Detect which cell encompasses the target text, then output its [x, y] center coordinate. 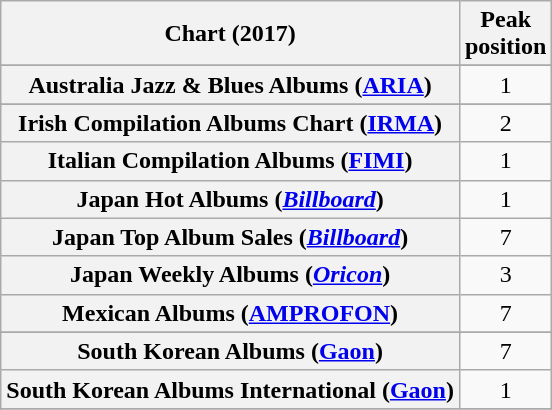
Peakposition [505, 34]
2 [505, 123]
South Korean Albums International (Gaon) [230, 389]
Mexican Albums (AMPROFON) [230, 313]
Japan Hot Albums (Billboard) [230, 199]
Australia Jazz & Blues Albums (ARIA) [230, 85]
South Korean Albums (Gaon) [230, 351]
3 [505, 275]
Italian Compilation Albums (FIMI) [230, 161]
Chart (2017) [230, 34]
Irish Compilation Albums Chart (IRMA) [230, 123]
Japan Top Album Sales (Billboard) [230, 237]
Japan Weekly Albums (Oricon) [230, 275]
